Locate the cell with the specified text and output its (X, Y) center coordinate. 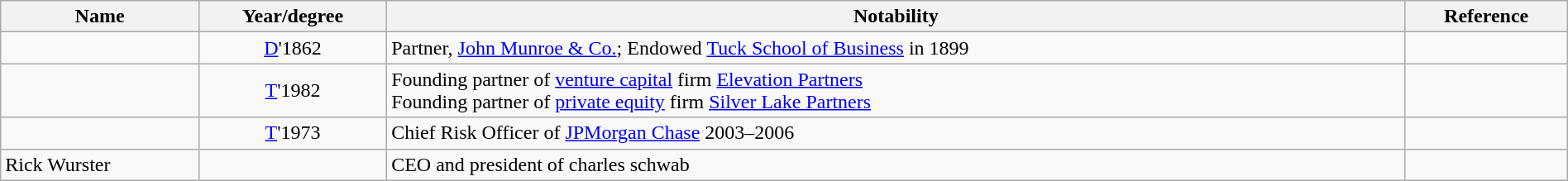
T'1982 (293, 91)
Name (100, 17)
Partner, John Munroe & Co.; Endowed Tuck School of Business in 1899 (896, 48)
D'1862 (293, 48)
Notability (896, 17)
Rick Wurster (100, 164)
T'1973 (293, 133)
Reference (1486, 17)
Founding partner of venture capital firm Elevation PartnersFounding partner of private equity firm Silver Lake Partners (896, 91)
Year/degree (293, 17)
Chief Risk Officer of JPMorgan Chase 2003–2006 (896, 133)
CEO and president of charles schwab (896, 164)
